Extract the (x, y) coordinate from the center of the cell holding the provided text.  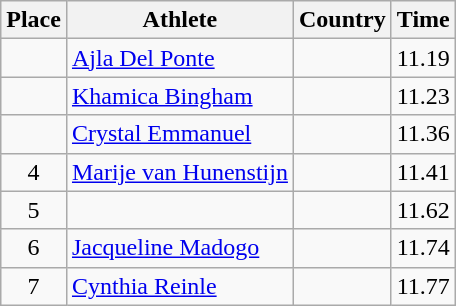
11.36 (423, 134)
Khamica Bingham (180, 96)
6 (34, 248)
11.19 (423, 58)
Crystal Emmanuel (180, 134)
11.23 (423, 96)
4 (34, 172)
Place (34, 20)
Ajla Del Ponte (180, 58)
Cynthia Reinle (180, 286)
7 (34, 286)
Country (342, 20)
11.77 (423, 286)
Athlete (180, 20)
5 (34, 210)
11.41 (423, 172)
11.74 (423, 248)
Jacqueline Madogo (180, 248)
Time (423, 20)
Marije van Hunenstijn (180, 172)
11.62 (423, 210)
